Capture the cell that displays the provided text and extract its (x, y) central coordinate. 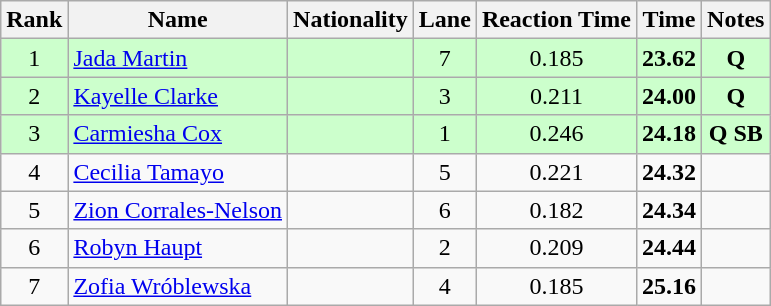
25.16 (670, 286)
Time (670, 20)
Zion Corrales-Nelson (178, 210)
Rank (34, 20)
24.00 (670, 96)
Reaction Time (556, 20)
23.62 (670, 58)
Name (178, 20)
Robyn Haupt (178, 248)
24.34 (670, 210)
Cecilia Tamayo (178, 172)
24.44 (670, 248)
24.32 (670, 172)
0.209 (556, 248)
Lane (444, 20)
Kayelle Clarke (178, 96)
Q SB (736, 134)
24.18 (670, 134)
Zofia Wróblewska (178, 286)
Carmiesha Cox (178, 134)
0.246 (556, 134)
0.182 (556, 210)
Notes (736, 20)
0.221 (556, 172)
0.211 (556, 96)
Nationality (351, 20)
Jada Martin (178, 58)
